Return the [X, Y] coordinate for the center point of the cell that contains the specified text.  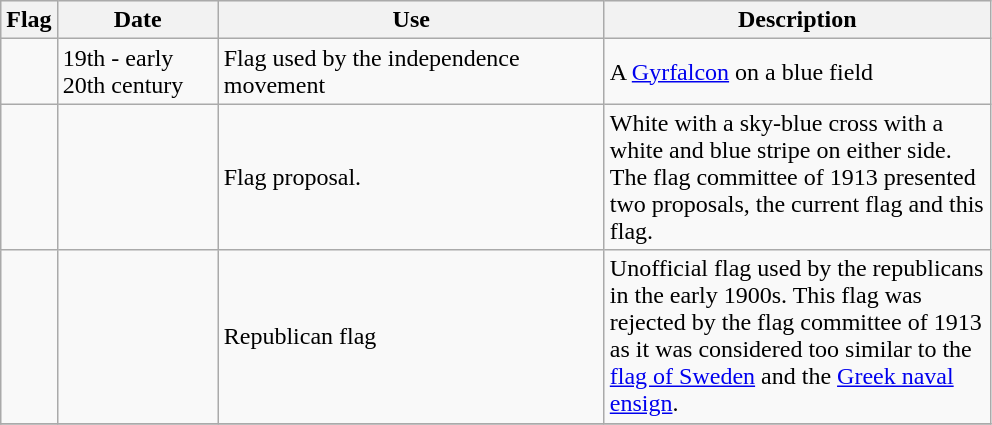
Use [411, 20]
Description [797, 20]
19th - early 20th century [138, 72]
Flag used by the independence movement [411, 72]
Flag proposal. [411, 177]
Date [138, 20]
Flag [29, 20]
Republican flag [411, 336]
A Gyrfalcon on a blue field [797, 72]
